Detect which cell encompasses the target text, then output its (X, Y) center coordinate. 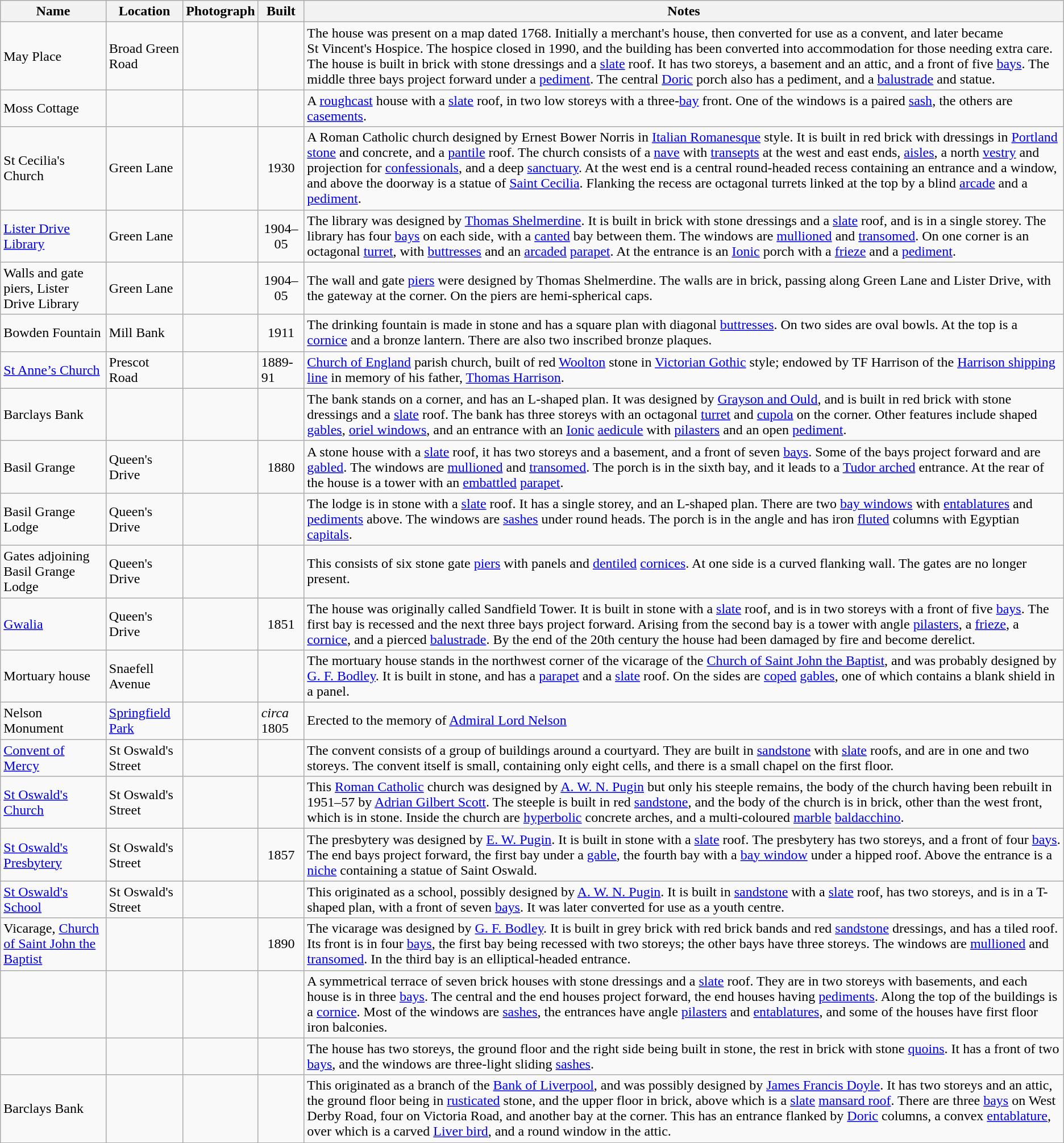
Lister Drive Library (53, 236)
1851 (281, 624)
Walls and gate piers, Lister Drive Library (53, 288)
Name (53, 11)
May Place (53, 56)
Snaefell Avenue (144, 676)
Basil Grange Lodge (53, 519)
Erected to the memory of Admiral Lord Nelson (684, 721)
St Oswald's School (53, 899)
Springfield Park (144, 721)
1889-91 (281, 369)
St Oswald's Church (53, 803)
Bowden Fountain (53, 333)
Photograph (221, 11)
1930 (281, 168)
circa 1805 (281, 721)
1857 (281, 855)
St Oswald's Presbytery (53, 855)
1890 (281, 944)
Location (144, 11)
Moss Cottage (53, 108)
Mortuary house (53, 676)
Built (281, 11)
St Anne’s Church (53, 369)
Convent of Mercy (53, 758)
This consists of six stone gate piers with panels and dentiled cornices. At one side is a curved flanking wall. The gates are no longer present. (684, 571)
Gates adjoining Basil Grange Lodge (53, 571)
1880 (281, 467)
1911 (281, 333)
Nelson Monument (53, 721)
St Cecilia's Church (53, 168)
Prescot Road (144, 369)
Broad Green Road (144, 56)
Basil Grange (53, 467)
A roughcast house with a slate roof, in two low storeys with a three-bay front. One of the windows is a paired sash, the others are casements. (684, 108)
Vicarage, Church of Saint John the Baptist (53, 944)
Notes (684, 11)
Gwalia (53, 624)
Mill Bank (144, 333)
